Identify which cell holds the provided text, then report its [X, Y] central coordinate. 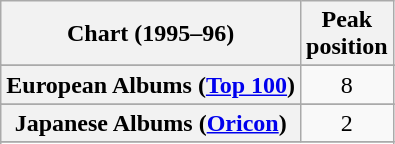
8 [347, 85]
Chart (1995–96) [151, 34]
Japanese Albums (Oricon) [151, 123]
Peak position [347, 34]
2 [347, 123]
European Albums (Top 100) [151, 85]
